Detect which cell encompasses the target text, then output its [x, y] center coordinate. 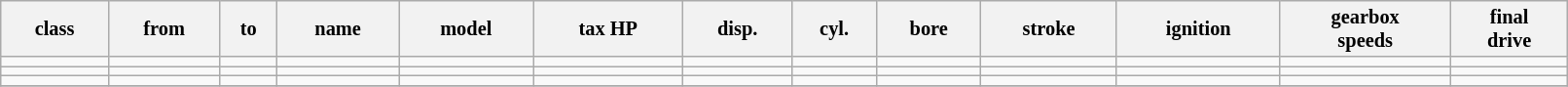
cyl. [835, 28]
to [248, 28]
disp. [738, 28]
ignition [1198, 28]
from [164, 28]
class [55, 28]
gearboxspeeds [1365, 28]
tax HP [608, 28]
finaldrive [1509, 28]
model [466, 28]
bore [929, 28]
stroke [1049, 28]
name [337, 28]
